Find where the given text appears and provide that cell's center as [X, Y] coordinate. 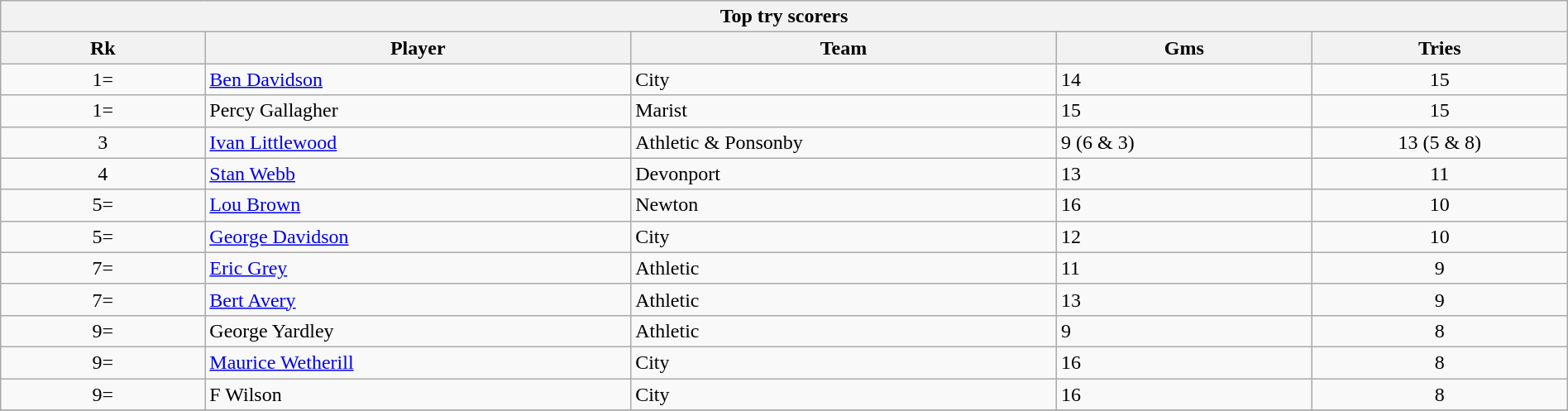
12 [1184, 237]
Eric Grey [418, 268]
Rk [103, 48]
George Yardley [418, 331]
Player [418, 48]
4 [103, 174]
Tries [1439, 48]
Maurice Wetherill [418, 362]
9 (6 & 3) [1184, 142]
Team [844, 48]
F Wilson [418, 394]
Lou Brown [418, 205]
Devonport [844, 174]
14 [1184, 79]
Athletic & Ponsonby [844, 142]
Ben Davidson [418, 79]
Newton [844, 205]
Marist [844, 111]
Top try scorers [784, 17]
George Davidson [418, 237]
13 (5 & 8) [1439, 142]
Stan Webb [418, 174]
3 [103, 142]
Ivan Littlewood [418, 142]
Gms [1184, 48]
Bert Avery [418, 299]
Percy Gallagher [418, 111]
